Identify which cell holds the provided text, then report its [x, y] central coordinate. 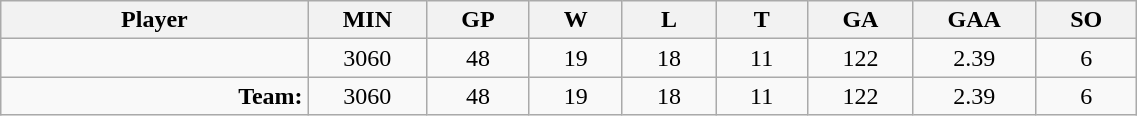
Team: [154, 96]
GP [478, 20]
MIN [368, 20]
T [762, 20]
Player [154, 20]
GA [860, 20]
GAA [974, 20]
L [668, 20]
W [576, 20]
SO [1086, 20]
